Return the (x, y) coordinate for the center point of the cell that contains the specified text.  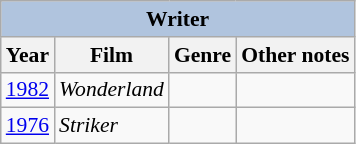
Other notes (295, 55)
Writer (178, 19)
Wonderland (112, 90)
Year (28, 55)
Genre (202, 55)
Striker (112, 126)
Film (112, 55)
1976 (28, 126)
1982 (28, 90)
